Return (X, Y) of the center of cell containing provided text 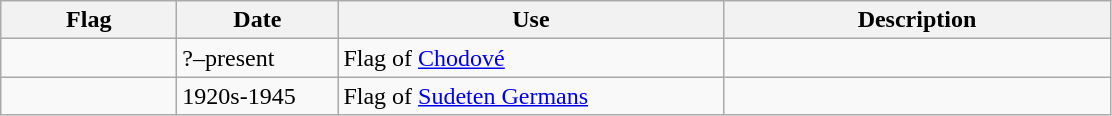
Flag of Chodové (531, 58)
Flag (89, 20)
Flag of Sudeten Germans (531, 96)
Description (917, 20)
1920s-1945 (258, 96)
Use (531, 20)
?–present (258, 58)
Date (258, 20)
